Pinpoint the cell where the given text exists, returning its (X, Y) midpoint coordinate. 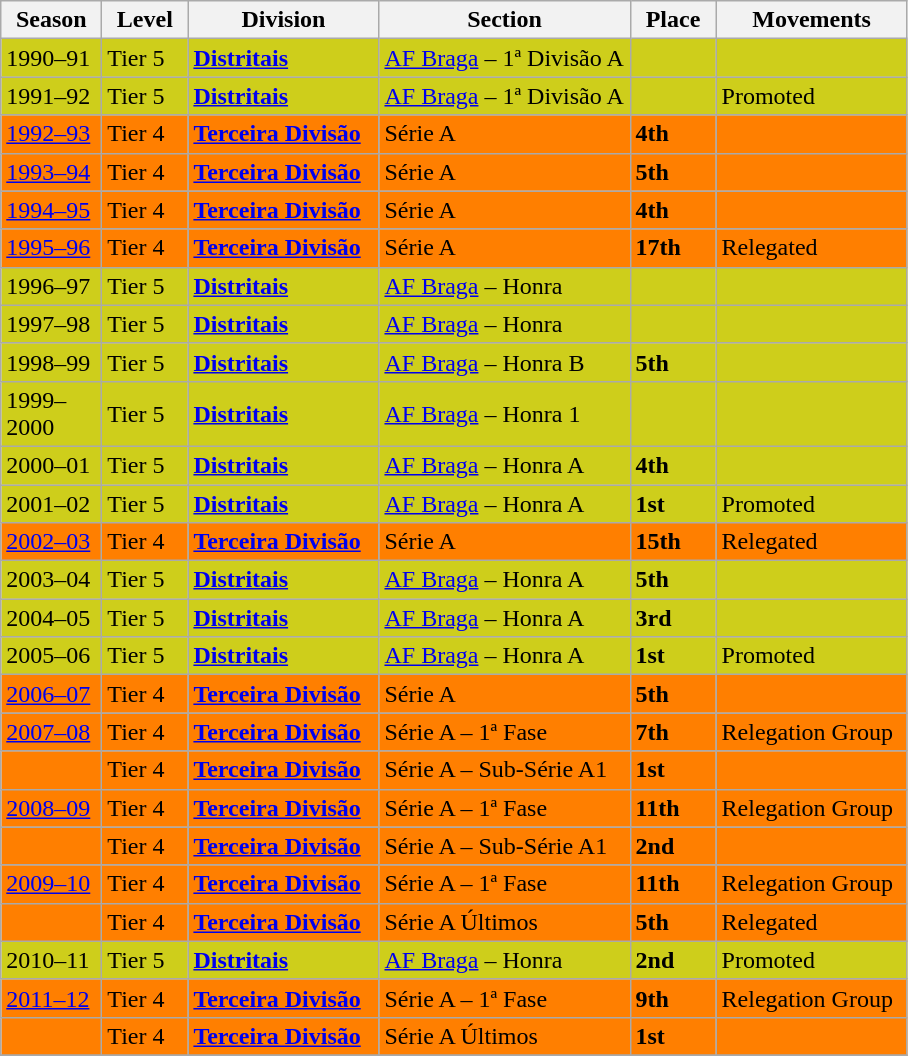
3rd (673, 618)
2010–11 (52, 960)
1992–93 (52, 134)
1993–94 (52, 172)
2009–10 (52, 884)
Place (673, 20)
AF Braga – Honra 1 (504, 414)
1995–96 (52, 248)
7th (673, 732)
2005–06 (52, 656)
9th (673, 998)
Section (504, 20)
Level (145, 20)
2011–12 (52, 998)
2001–02 (52, 503)
17th (673, 248)
1994–95 (52, 210)
1991–92 (52, 96)
1997–98 (52, 324)
1999–2000 (52, 414)
2008–09 (52, 808)
15th (673, 542)
1990–91 (52, 58)
2000–01 (52, 465)
2006–07 (52, 694)
2007–08 (52, 732)
2002–03 (52, 542)
2003–04 (52, 580)
AF Braga – Honra B (504, 362)
Division (284, 20)
Season (52, 20)
2004–05 (52, 618)
1998–99 (52, 362)
1996–97 (52, 286)
Movements (812, 20)
